Extract the (x, y) coordinate from the center of the cell holding the provided text.  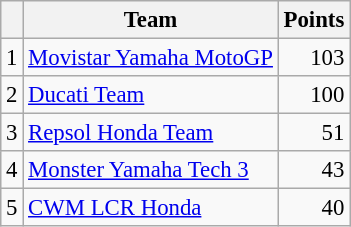
40 (314, 208)
Team (151, 20)
1 (12, 58)
5 (12, 208)
Movistar Yamaha MotoGP (151, 58)
4 (12, 170)
43 (314, 170)
2 (12, 95)
CWM LCR Honda (151, 208)
Points (314, 20)
Repsol Honda Team (151, 133)
Monster Yamaha Tech 3 (151, 170)
100 (314, 95)
103 (314, 58)
51 (314, 133)
Ducati Team (151, 95)
3 (12, 133)
